Determine the [X, Y] coordinate at the center of the cell enclosing the given text.  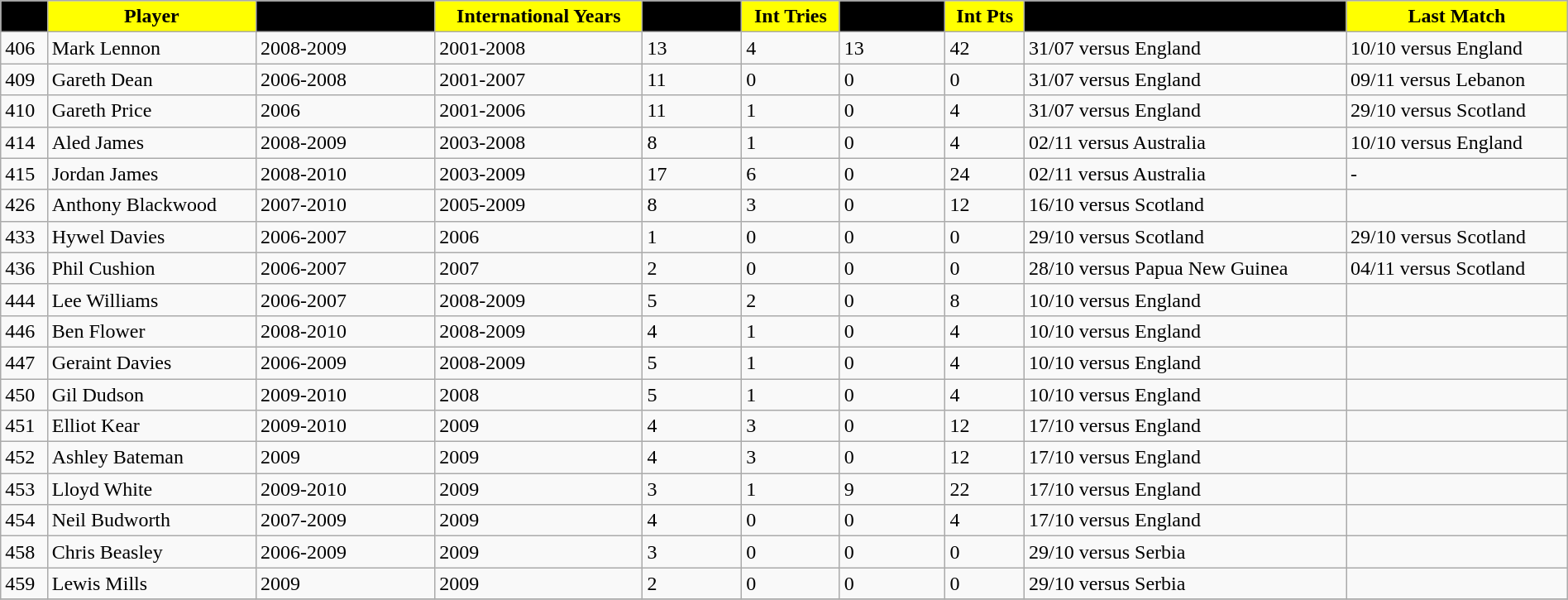
04/11 versus Scotland [1457, 268]
415 [24, 174]
Lewis Mills [151, 583]
2001-2008 [539, 48]
2006-2008 [346, 79]
433 [24, 237]
Hywel Davies [151, 237]
22 [985, 489]
No. [24, 17]
Player [151, 17]
447 [24, 362]
444 [24, 300]
Geraint Davies [151, 362]
Ashley Bateman [151, 458]
Elliot Kear [151, 426]
409 [24, 79]
453 [24, 489]
Int Tries [791, 17]
16/10 versus Scotland [1186, 205]
Mark Lennon [151, 48]
9 [892, 489]
2001-2007 [539, 79]
Last Match [1457, 17]
2001-2006 [539, 111]
- [1457, 174]
Int Pts [985, 17]
Int Goals [892, 17]
Neil Budworth [151, 521]
450 [24, 395]
Int Apps [692, 17]
2005-2009 [539, 205]
Lloyd White [151, 489]
Aled James [151, 142]
436 [24, 268]
2008 [539, 395]
2007-2010 [346, 205]
426 [24, 205]
414 [24, 142]
09/11 versus Lebanon [1457, 79]
Ben Flower [151, 331]
446 [24, 331]
28/10 versus Papua New Guinea [1186, 268]
454 [24, 521]
24 [985, 174]
451 [24, 426]
406 [24, 48]
Gareth Price [151, 111]
Jordan James [151, 174]
Phil Cushion [151, 268]
Gil Dudson [151, 395]
458 [24, 552]
International Years [539, 17]
452 [24, 458]
459 [24, 583]
Lee Williams [151, 300]
410 [24, 111]
42 [985, 48]
First Match [1186, 17]
6 [791, 174]
Anthony Blackwood [151, 205]
Gareth Dean [151, 79]
2007 [539, 268]
2003-2008 [539, 142]
17 [692, 174]
2007-2009 [346, 521]
Chris Beasley [151, 552]
2003-2009 [539, 174]
Crusaders Years [346, 17]
